From the cell containing the given text, extract its center point as (X, Y) coordinate. 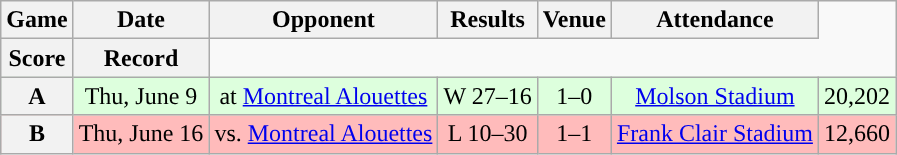
Thu, June 16 (141, 134)
Results (488, 20)
W 27–16 (488, 96)
A (37, 96)
Game (37, 20)
1–1 (574, 134)
12,660 (856, 134)
1–0 (574, 96)
vs. Montreal Alouettes (324, 134)
Attendance (714, 20)
Date (141, 20)
Opponent (324, 20)
Thu, June 9 (141, 96)
Venue (574, 20)
Record (141, 58)
Molson Stadium (714, 96)
L 10–30 (488, 134)
B (37, 134)
20,202 (856, 96)
Frank Clair Stadium (714, 134)
at Montreal Alouettes (324, 96)
Score (37, 58)
